Find where the given text appears and provide that cell's center as [X, Y] coordinate. 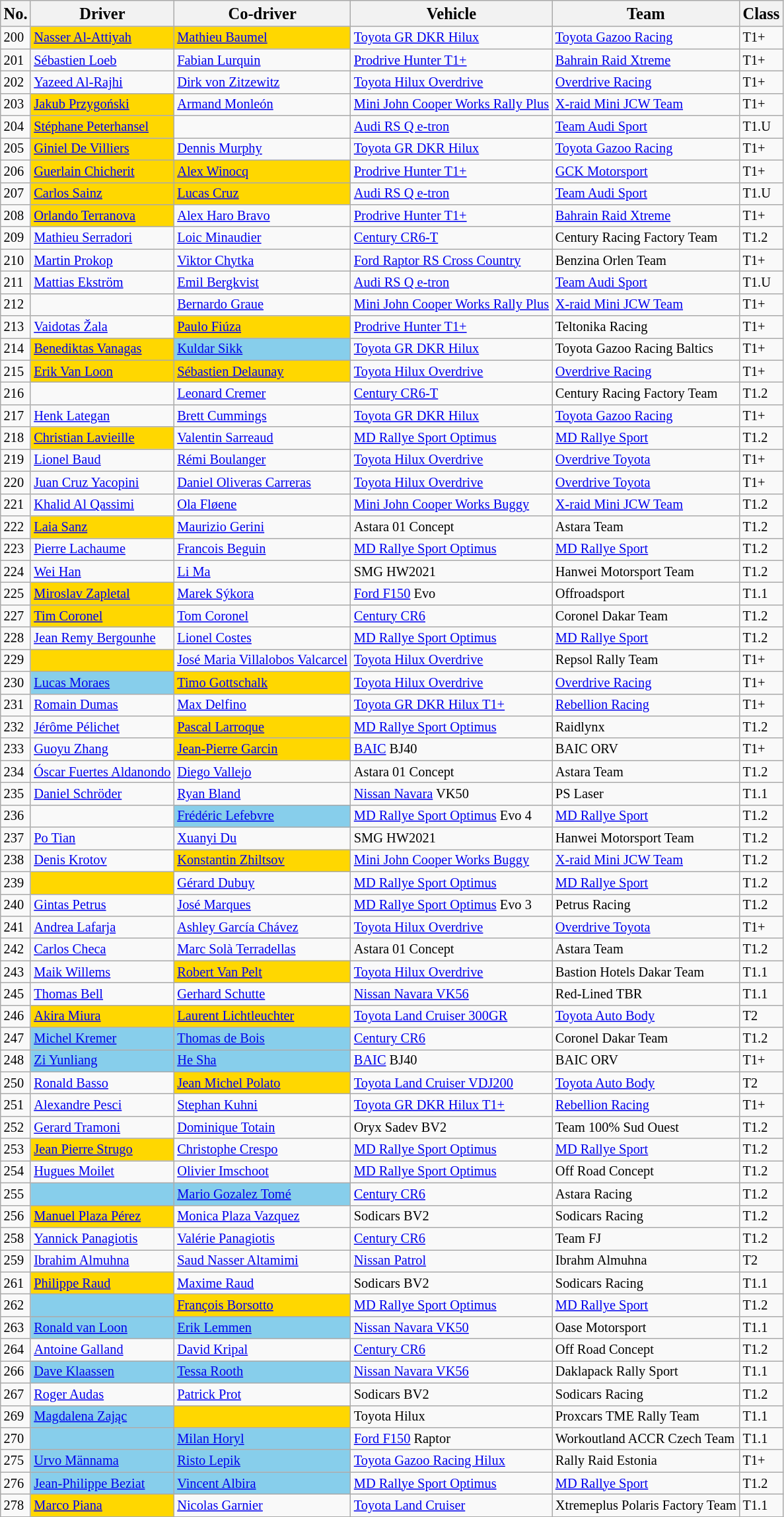
Maurizio Gerini [262, 527]
Tom Coronel [262, 616]
224 [16, 572]
Brett Cummings [262, 416]
Viktor Chytka [262, 260]
200 [16, 38]
270 [16, 1438]
GCK Motorsport [646, 171]
Maik Willems [102, 972]
Nasser Al-Attiyah [102, 38]
254 [16, 1171]
228 [16, 638]
Ashley García Chávez [262, 927]
Rally Raid Estonia [646, 1461]
206 [16, 171]
Lionel Baud [102, 460]
Pierre Lachaume [102, 549]
234 [16, 772]
Risto Lepik [262, 1461]
214 [16, 349]
Sébastien Delaunay [262, 371]
238 [16, 860]
Christian Lavieille [102, 438]
220 [16, 482]
Jakub Przygoński [102, 104]
No. [16, 13]
Petrus Racing [646, 905]
Lucas Cruz [262, 194]
Urvo Männama [102, 1461]
Team 100% Sud Ouest [646, 1127]
278 [16, 1505]
MD Rallye Sport Optimus Evo 3 [452, 905]
Daniel Oliveras Carreras [262, 482]
276 [16, 1483]
213 [16, 327]
Workoutland ACCR Czech Team [646, 1438]
223 [16, 549]
Antoine Galland [102, 1350]
275 [16, 1461]
Maxime Raud [262, 1283]
Valentin Sarreaud [262, 438]
212 [16, 305]
235 [16, 794]
Ryan Bland [262, 794]
Nissan Patrol [452, 1261]
Erik Van Loon [102, 371]
Yannick Panagiotis [102, 1238]
Astara Racing [646, 1194]
Gerard Tramoni [102, 1127]
José Marques [262, 905]
Óscar Fuertes Aldanondo [102, 772]
230 [16, 683]
251 [16, 1105]
Frédéric Lefebvre [262, 816]
264 [16, 1350]
Manuel Plaza Pérez [102, 1216]
Alex Winocq [262, 171]
Orlando Terranova [102, 215]
Xuanyi Du [262, 838]
Patrick Prot [262, 1394]
Benzina Orlen Team [646, 260]
Toyota Land Cruiser 300GR [452, 1016]
262 [16, 1305]
Class [761, 13]
Nicolas Garnier [262, 1505]
Roger Audas [102, 1394]
222 [16, 527]
Denis Krotov [102, 860]
Diego Vallejo [262, 772]
Giniel De Villiers [102, 149]
Christophe Crespo [262, 1150]
229 [16, 660]
Khalid Al Qassimi [102, 505]
Gerhard Schutte [262, 994]
Henk Lategan [102, 416]
Max Delfino [262, 705]
215 [16, 371]
Ibrahm Almuhna [646, 1261]
Lionel Costes [262, 638]
209 [16, 238]
247 [16, 1039]
Valérie Panagiotis [262, 1238]
231 [16, 705]
Sébastien Loeb [102, 60]
Miroslav Zapletal [102, 593]
Francois Beguin [262, 549]
Bernardo Graue [262, 305]
263 [16, 1327]
Benediktas Vanagas [102, 349]
Dominique Totain [262, 1127]
Ford F150 Evo [452, 593]
243 [16, 972]
Toyota Land Cruiser [452, 1505]
Jean-Pierre Garcin [262, 749]
Offroadsport [646, 593]
252 [16, 1127]
233 [16, 749]
Rémi Boulanger [262, 460]
Carlos Checa [102, 949]
267 [16, 1394]
203 [16, 104]
Jean Pierre Strugo [102, 1150]
253 [16, 1150]
Vaidotas Žala [102, 327]
Lucas Moraes [102, 683]
Thomas de Bois [262, 1039]
Tim Coronel [102, 616]
Zi Yunliang [102, 1060]
207 [16, 194]
204 [16, 127]
Red-Lined TBR [646, 994]
Carlos Sainz [102, 194]
Team [646, 13]
François Borsotto [262, 1305]
Pascal Larroque [262, 727]
Mathieu Serradori [102, 238]
Mattias Ekström [102, 282]
Guerlain Chicherit [102, 171]
Toyota Hilux [452, 1417]
Stephan Kuhni [262, 1105]
Oase Motorsport [646, 1327]
205 [16, 149]
225 [16, 593]
Dirk von Zitzewitz [262, 82]
Alex Haro Bravo [262, 215]
Team FJ [646, 1238]
201 [16, 60]
Saud Nasser Altamimi [262, 1261]
Raidlynx [646, 727]
Ibrahim Almuhna [102, 1261]
Daklapack Rally Sport [646, 1372]
MD Rallye Sport Optimus Evo 4 [452, 816]
Erik Lemmen [262, 1327]
Armand Monleón [262, 104]
José Maria Villalobos Valcarcel [262, 660]
Gintas Petrus [102, 905]
Ola Fløene [262, 505]
Po Tian [102, 838]
David Kripal [262, 1350]
Timo Gottschalk [262, 683]
Gérard Dubuy [262, 883]
Repsol Rally Team [646, 660]
242 [16, 949]
Co-driver [262, 13]
Vincent Albira [262, 1483]
Toyota Gazoo Racing Baltics [646, 349]
Philippe Raud [102, 1283]
He Sha [262, 1060]
Marc Solà Terradellas [262, 949]
Li Ma [262, 572]
Jean Remy Bergounhe [102, 638]
221 [16, 505]
258 [16, 1238]
261 [16, 1283]
219 [16, 460]
Andrea Lafarja [102, 927]
Mathieu Baumel [262, 38]
Alexandre Pesci [102, 1105]
Vehicle [452, 13]
Xtremeplus Polaris Factory Team [646, 1505]
Akira Miura [102, 1016]
Dave Klaassen [102, 1372]
Milan Horyl [262, 1438]
Romain Dumas [102, 705]
Juan Cruz Yacopini [102, 482]
202 [16, 82]
269 [16, 1417]
Teltonika Racing [646, 327]
Yazeed Al-Rajhi [102, 82]
Emil Bergkvist [262, 282]
216 [16, 393]
266 [16, 1372]
Robert Van Pelt [262, 972]
Bastion Hotels Dakar Team [646, 972]
255 [16, 1194]
240 [16, 905]
Jean-Philippe Beziat [102, 1483]
Tessa Rooth [262, 1372]
217 [16, 416]
256 [16, 1216]
Magdalena Zając [102, 1417]
Toyota Land Cruiser VDJ200 [452, 1083]
Jérôme Pélichet [102, 727]
236 [16, 816]
232 [16, 727]
239 [16, 883]
Leonard Cremer [262, 393]
Monica Plaza Vazquez [262, 1216]
Stéphane Peterhansel [102, 127]
250 [16, 1083]
259 [16, 1261]
Kuldar Sikk [262, 349]
Fabian Lurquin [262, 60]
Olivier Imschoot [262, 1171]
Driver [102, 13]
Ronald Basso [102, 1083]
Toyota Gazoo Racing Hilux [452, 1461]
245 [16, 994]
Wei Han [102, 572]
208 [16, 215]
Laurent Lichtleuchter [262, 1016]
Laia Sanz [102, 527]
210 [16, 260]
Marco Piana [102, 1505]
Proxcars TME Rally Team [646, 1417]
Ford Raptor RS Cross Country [452, 260]
Konstantin Zhiltsov [262, 860]
Marek Sýkora [262, 593]
Paulo Fiúza [262, 327]
Dennis Murphy [262, 149]
Guoyu Zhang [102, 749]
Hugues Moilet [102, 1171]
Oryx Sadev BV2 [452, 1127]
218 [16, 438]
248 [16, 1060]
227 [16, 616]
241 [16, 927]
Loic Minaudier [262, 238]
PS Laser [646, 794]
Daniel Schröder [102, 794]
Martin Prokop [102, 260]
246 [16, 1016]
Ford F150 Raptor [452, 1438]
Michel Kremer [102, 1039]
Ronald van Loon [102, 1327]
Jean Michel Polato [262, 1083]
Mario Gozalez Tomé [262, 1194]
211 [16, 282]
237 [16, 838]
Thomas Bell [102, 994]
